Determine the (X, Y) coordinate at the center of the cell enclosing the given text.  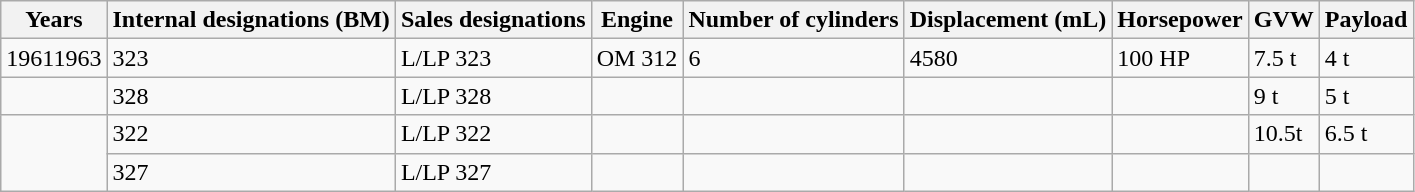
323 (251, 58)
10.5t (1284, 134)
4580 (1008, 58)
328 (251, 96)
6 (794, 58)
Sales designations (493, 20)
L/LP 328 (493, 96)
GVW (1284, 20)
322 (251, 134)
5 t (1366, 96)
Internal designations (BM) (251, 20)
Engine (637, 20)
Years (54, 20)
327 (251, 172)
6.5 t (1366, 134)
7.5 t (1284, 58)
L/LP 323 (493, 58)
Number of cylinders (794, 20)
19611963 (54, 58)
Displacement (mL) (1008, 20)
Payload (1366, 20)
L/LP 322 (493, 134)
9 t (1284, 96)
OM 312 (637, 58)
4 t (1366, 58)
Horsepower (1180, 20)
100 HP (1180, 58)
L/LP 327 (493, 172)
